Identify which cell holds the provided text, then report its [x, y] central coordinate. 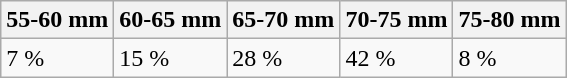
65-70 mm [284, 20]
28 % [284, 58]
60-65 mm [170, 20]
42 % [396, 58]
15 % [170, 58]
55-60 mm [58, 20]
75-80 mm [510, 20]
70-75 mm [396, 20]
7 % [58, 58]
8 % [510, 58]
